Determine the (X, Y) coordinate at the center of the cell enclosing the given text.  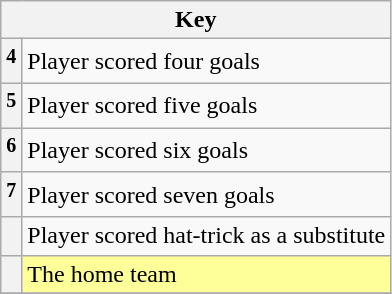
Player scored hat-trick as a substitute (206, 236)
6 (12, 150)
Player scored four goals (206, 62)
Player scored six goals (206, 150)
5 (12, 106)
Player scored seven goals (206, 194)
The home team (206, 274)
Player scored five goals (206, 106)
7 (12, 194)
4 (12, 62)
Key (196, 20)
